Scan for the cell matching the given text and deliver its (X, Y) coordinate at center. 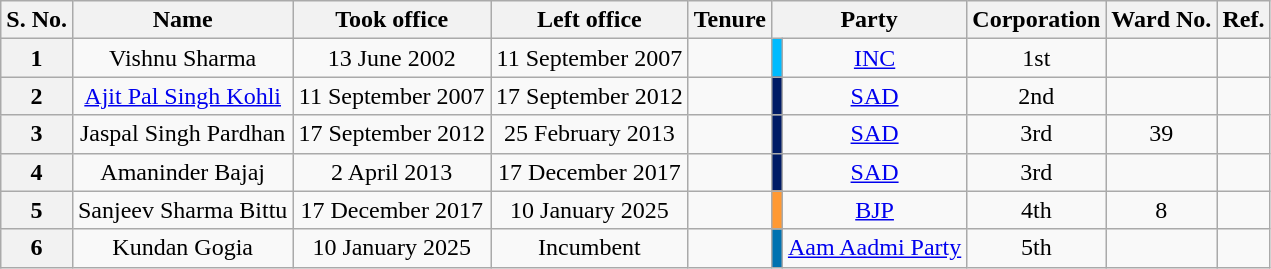
INC (874, 58)
Ref. (1244, 20)
5 (37, 210)
Corporation (1036, 20)
Tenure (730, 20)
2nd (1036, 96)
Ward No. (1162, 20)
25 February 2013 (590, 134)
BJP (874, 210)
S. No. (37, 20)
39 (1162, 134)
1st (1036, 58)
Left office (590, 20)
3 (37, 134)
Party (868, 20)
2 (37, 96)
8 (1162, 210)
Vishnu Sharma (182, 58)
Ajit Pal Singh Kohli (182, 96)
5th (1036, 248)
1 (37, 58)
6 (37, 248)
Aam Aadmi Party (874, 248)
Sanjeev Sharma Bittu (182, 210)
Jaspal Singh Pardhan (182, 134)
Amaninder Bajaj (182, 172)
2 April 2013 (392, 172)
Name (182, 20)
13 June 2002 (392, 58)
4 (37, 172)
4th (1036, 210)
Kundan Gogia (182, 248)
Took office (392, 20)
Incumbent (590, 248)
